Scan for the cell matching the given text and deliver its (x, y) coordinate at center. 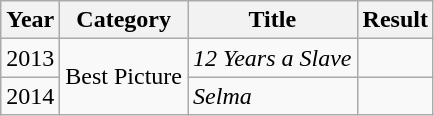
Title (273, 20)
Best Picture (124, 77)
Result (395, 20)
12 Years a Slave (273, 58)
2014 (30, 96)
2013 (30, 58)
Year (30, 20)
Category (124, 20)
Selma (273, 96)
